Locate the cell with the specified text and output its (X, Y) center coordinate. 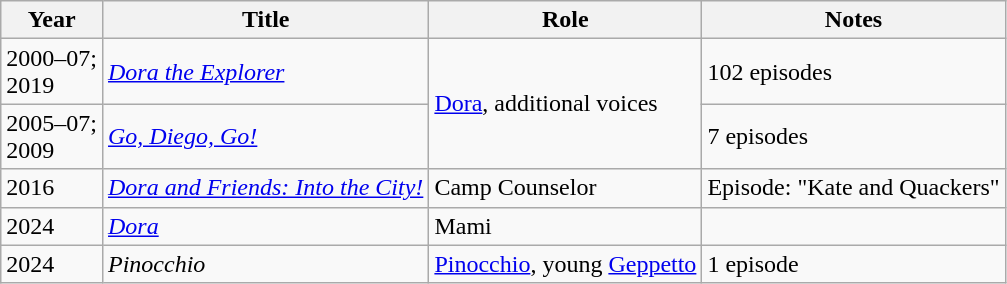
Role (566, 20)
Dora and Friends: Into the City! (265, 188)
Mami (566, 226)
Dora, additional voices (566, 104)
Title (265, 20)
Episode: "Kate and Quackers" (854, 188)
7 episodes (854, 136)
Go, Diego, Go! (265, 136)
Dora (265, 226)
2000–07;2019 (52, 72)
2016 (52, 188)
Dora the Explorer (265, 72)
Notes (854, 20)
1 episode (854, 264)
Pinocchio, young Geppetto (566, 264)
Pinocchio (265, 264)
102 episodes (854, 72)
Camp Counselor (566, 188)
Year (52, 20)
2005–07;2009 (52, 136)
